Output the [X, Y] coordinate of the center of the cell containing the given text.  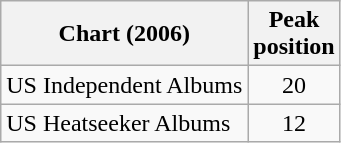
US Heatseeker Albums [124, 123]
Peakposition [294, 34]
20 [294, 85]
US Independent Albums [124, 85]
12 [294, 123]
Chart (2006) [124, 34]
